Capture the cell that displays the provided text and extract its [x, y] central coordinate. 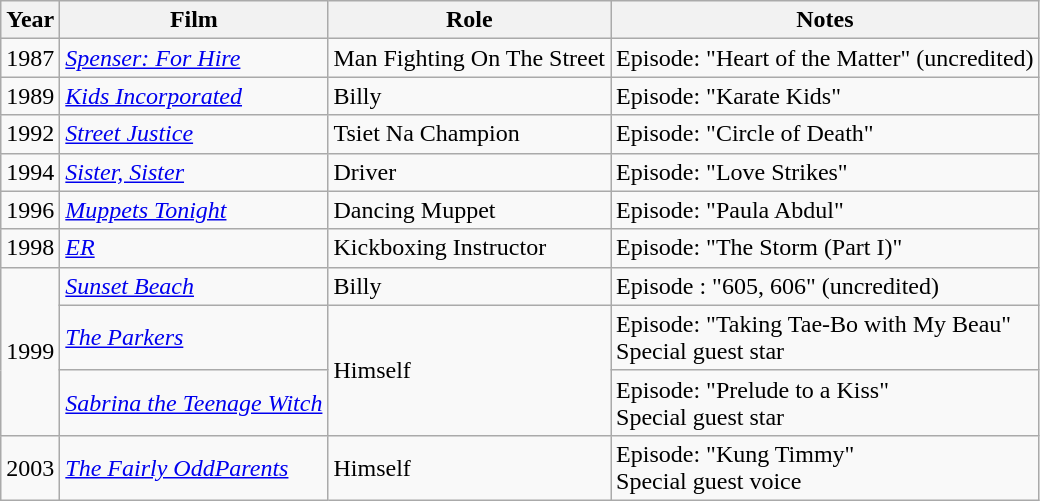
2003 [30, 468]
Sunset Beach [194, 286]
Episode: "The Storm (Part I)" [826, 248]
Street Justice [194, 134]
Man Fighting On The Street [470, 58]
Sister, Sister [194, 172]
Tsiet Na Champion [470, 134]
Kids Incorporated [194, 96]
Episode: "Circle of Death" [826, 134]
1999 [30, 351]
ER [194, 248]
1989 [30, 96]
Episode: "Karate Kids" [826, 96]
Episode: "Love Strikes" [826, 172]
Kickboxing Instructor [470, 248]
Episode: "Heart of the Matter" (uncredited) [826, 58]
1996 [30, 210]
Sabrina the Teenage Witch [194, 402]
The Parkers [194, 338]
Episode: "Prelude to a Kiss"Special guest star [826, 402]
1998 [30, 248]
Spenser: For Hire [194, 58]
Film [194, 20]
1992 [30, 134]
Driver [470, 172]
Episode: "Paula Abdul" [826, 210]
Year [30, 20]
Muppets Tonight [194, 210]
Role [470, 20]
1994 [30, 172]
The Fairly OddParents [194, 468]
Notes [826, 20]
Episode: "Kung Timmy"Special guest voice [826, 468]
Episode: "Taking Tae-Bo with My Beau"Special guest star [826, 338]
Dancing Muppet [470, 210]
1987 [30, 58]
Episode : "605, 606" (uncredited) [826, 286]
